Detect which cell encompasses the target text, then output its (x, y) center coordinate. 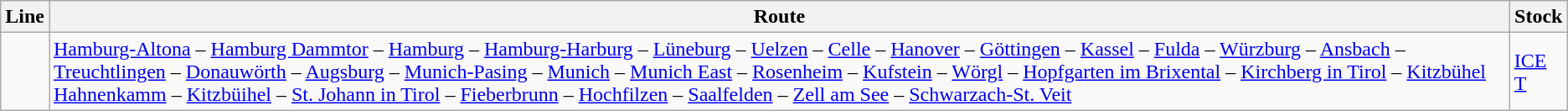
Route (779, 17)
Line (25, 17)
Stock (1538, 17)
ICE T (1538, 71)
